For the text-containing cell, return its midpoint in [X, Y] coordinate format. 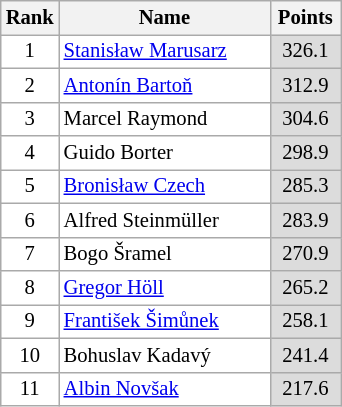
Bogo Šramel [165, 254]
11 [30, 389]
3 [30, 119]
258.1 [305, 321]
304.6 [305, 119]
7 [30, 254]
10 [30, 355]
5 [30, 186]
1 [30, 51]
Stanisław Marusarz [165, 51]
Alfred Steinmüller [165, 220]
Bohuslav Kadavý [165, 355]
9 [30, 321]
8 [30, 287]
2 [30, 85]
241.4 [305, 355]
217.6 [305, 389]
Gregor Höll [165, 287]
Points [305, 17]
326.1 [305, 51]
285.3 [305, 186]
Guido Borter [165, 153]
283.9 [305, 220]
František Šimůnek [165, 321]
Albin Novšak [165, 389]
312.9 [305, 85]
Antonín Bartoň [165, 85]
Name [165, 17]
Marcel Raymond [165, 119]
265.2 [305, 287]
6 [30, 220]
270.9 [305, 254]
4 [30, 153]
298.9 [305, 153]
Bronisław Czech [165, 186]
Rank [30, 17]
